For the text-containing cell, return its midpoint in [x, y] coordinate format. 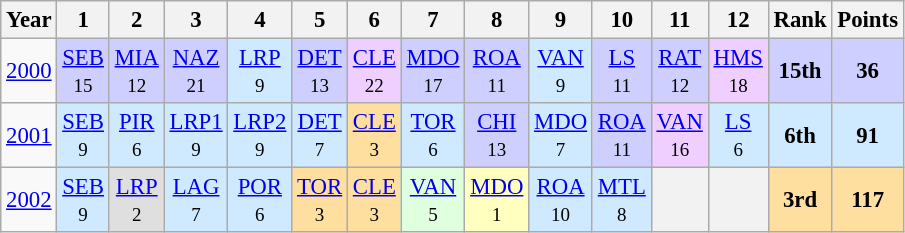
TOR6 [433, 136]
ROA10 [561, 200]
LRP19 [196, 136]
6 [374, 20]
DET7 [320, 136]
LRP29 [260, 136]
VAN9 [561, 72]
POR6 [260, 200]
2000 [29, 72]
2002 [29, 200]
2 [136, 20]
7 [433, 20]
3rd [800, 200]
10 [622, 20]
CHI13 [497, 136]
15th [800, 72]
VAN16 [680, 136]
HMS18 [738, 72]
NAZ21 [196, 72]
6th [800, 136]
3 [196, 20]
VAN5 [433, 200]
2001 [29, 136]
36 [868, 72]
LS11 [622, 72]
LRP9 [260, 72]
5 [320, 20]
RAT12 [680, 72]
MTL8 [622, 200]
MDO7 [561, 136]
SEB15 [83, 72]
TOR3 [320, 200]
8 [497, 20]
Year [29, 20]
12 [738, 20]
CLE22 [374, 72]
DET13 [320, 72]
LRP2 [136, 200]
9 [561, 20]
11 [680, 20]
PIR6 [136, 136]
MIA12 [136, 72]
MDO1 [497, 200]
MDO17 [433, 72]
Rank [800, 20]
LAG7 [196, 200]
4 [260, 20]
1 [83, 20]
117 [868, 200]
LS6 [738, 136]
Points [868, 20]
91 [868, 136]
